Return the [X, Y] coordinate for the center point of the cell that contains the specified text.  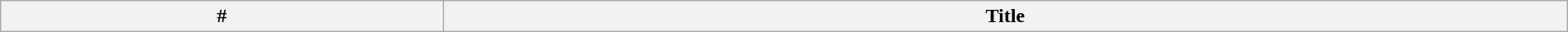
# [222, 16]
Title [1006, 16]
